Output the (x, y) coordinate of the center of the cell containing the given text.  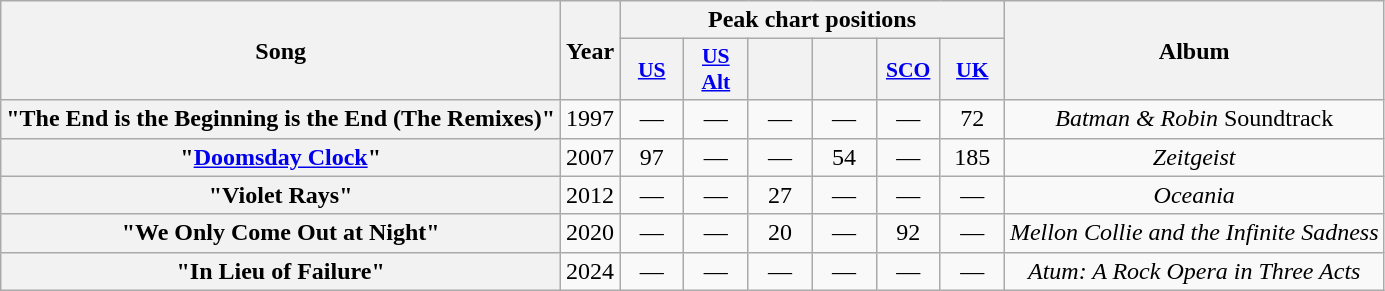
2020 (590, 233)
27 (780, 195)
20 (780, 233)
"Violet Rays" (281, 195)
1997 (590, 119)
"The End is the Beginning is the End (The Remixes)" (281, 119)
Mellon Collie and the Infinite Sadness (1194, 233)
US (652, 70)
Album (1194, 50)
Oceania (1194, 195)
2024 (590, 271)
Zeitgeist (1194, 157)
72 (972, 119)
Song (281, 50)
SCO (908, 70)
"In Lieu of Failure" (281, 271)
USAlt (716, 70)
92 (908, 233)
185 (972, 157)
54 (844, 157)
Peak chart positions (812, 20)
97 (652, 157)
2007 (590, 157)
2012 (590, 195)
UK (972, 70)
"We Only Come Out at Night" (281, 233)
Year (590, 50)
Atum: A Rock Opera in Three Acts (1194, 271)
"Doomsday Clock" (281, 157)
Batman & Robin Soundtrack (1194, 119)
